Extract the (x, y) coordinate from the center of the cell holding the provided text.  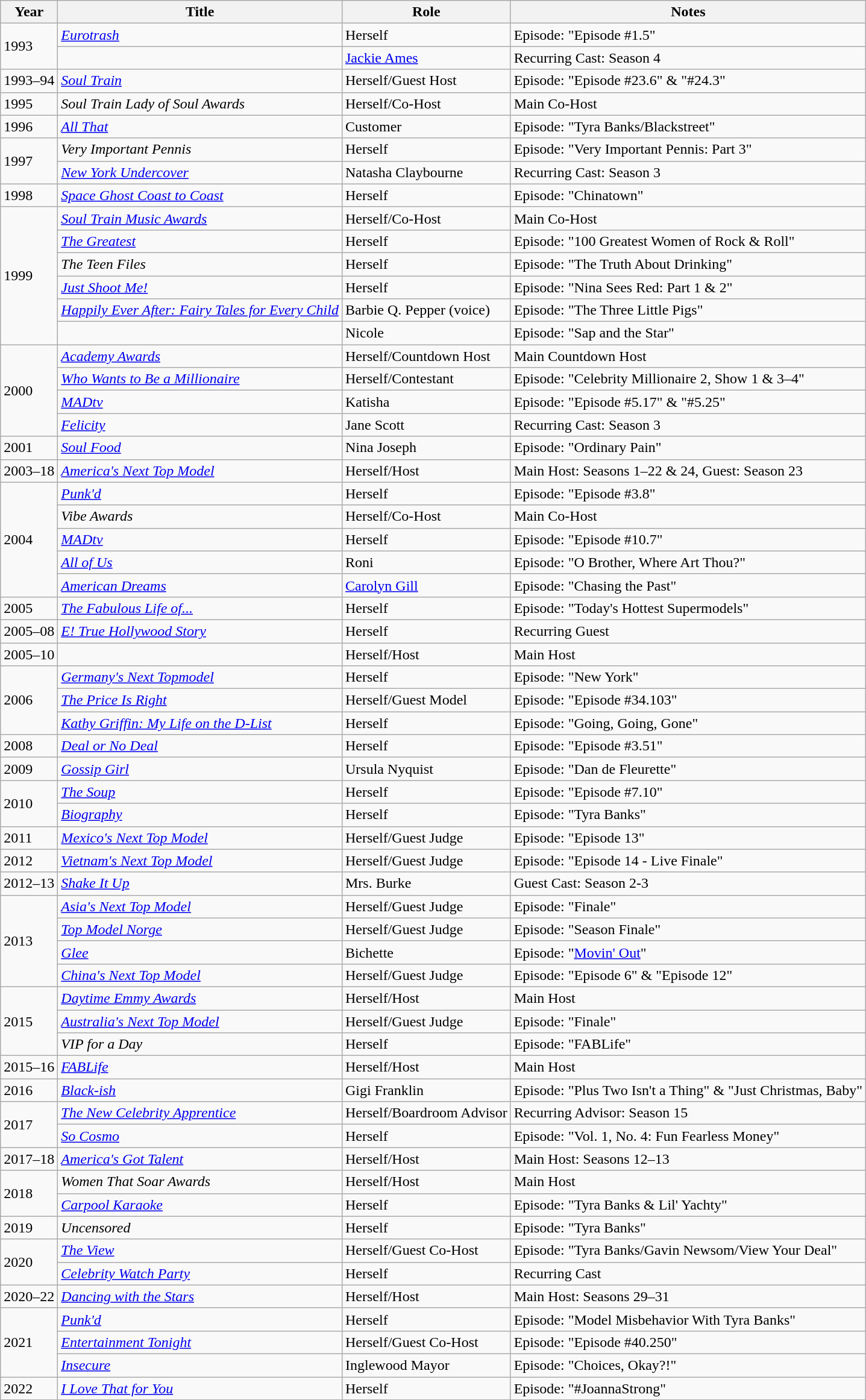
Episode: "Plus Two Isn't a Thing" & "Just Christmas, Baby" (688, 1090)
Nina Joseph (426, 448)
Episode: "Chasing the Past" (688, 585)
Recurring Cast: Season 4 (688, 58)
Episode: "Movin' Out" (688, 952)
America's Next Top Model (200, 471)
Celebrity Watch Party (200, 1273)
2013 (29, 941)
Main Countdown Host (688, 356)
Episode: "Episode #40.250" (688, 1342)
Daytime Emmy Awards (200, 998)
Episode: "Episode #5.17" & "#5.25" (688, 402)
Episode: "Chinatown" (688, 195)
2020–22 (29, 1296)
Vibe Awards (200, 516)
2012 (29, 861)
Inglewood Mayor (426, 1365)
2006 (29, 700)
All of Us (200, 562)
Top Model Norge (200, 929)
New York Undercover (200, 172)
America's Got Talent (200, 1159)
E! True Hollywood Story (200, 631)
Episode: "Vol. 1, No. 4: Fun Fearless Money" (688, 1136)
Herself/Countdown Host (426, 356)
1993–94 (29, 81)
Ursula Nyquist (426, 769)
Guest Cast: Season 2-3 (688, 884)
Episode: "100 Greatest Women of Rock & Roll" (688, 241)
Insecure (200, 1365)
Episode: "Choices, Okay?!" (688, 1365)
2003–18 (29, 471)
Herself/Contestant (426, 379)
2021 (29, 1342)
Australia's Next Top Model (200, 1022)
Main Host: Seasons 1–22 & 24, Guest: Season 23 (688, 471)
2001 (29, 448)
Episode: "Episode 13" (688, 838)
The Price Is Right (200, 700)
Title (200, 12)
Bichette (426, 952)
Germany's Next Topmodel (200, 677)
1993 (29, 46)
2005–10 (29, 654)
Episode: "The Three Little Pigs" (688, 310)
The Teen Files (200, 264)
The View (200, 1251)
2000 (29, 391)
Episode: "Sap and the Star" (688, 333)
Episode: "Very Important Pennis: Part 3" (688, 149)
Customer (426, 127)
2015–16 (29, 1067)
Uncensored (200, 1228)
Herself/Guest Model (426, 700)
2022 (29, 1388)
2020 (29, 1262)
Deal or No Deal (200, 746)
Jackie Ames (426, 58)
Episode: "Tyra Banks & Lil' Yachty" (688, 1205)
Recurring Advisor: Season 15 (688, 1113)
Notes (688, 12)
1999 (29, 275)
Soul Train Lady of Soul Awards (200, 104)
2016 (29, 1090)
The New Celebrity Apprentice (200, 1113)
2011 (29, 838)
Gossip Girl (200, 769)
Episode: "Celebrity Millionaire 2, Show 1 & 3–4" (688, 379)
Episode: "Dan de Fleurette" (688, 769)
Episode: "FABLife" (688, 1044)
2008 (29, 746)
Black-ish (200, 1090)
Kathy Griffin: My Life on the D-List (200, 723)
Herself/Boardroom Advisor (426, 1113)
Main Host: Seasons 12–13 (688, 1159)
Katisha (426, 402)
Recurring Cast (688, 1273)
2005 (29, 608)
Episode: "New York" (688, 677)
1997 (29, 161)
Glee (200, 952)
Dancing with the Stars (200, 1296)
Roni (426, 562)
Episode: "The Truth About Drinking" (688, 264)
Soul Food (200, 448)
Episode: "Episode #3.8" (688, 494)
Episode: "Episode #23.6" & "#24.3" (688, 81)
Carpool Karaoke (200, 1205)
Episode: "Episode #7.10" (688, 792)
1996 (29, 127)
Episode: "Going, Going, Gone" (688, 723)
The Soup (200, 792)
1998 (29, 195)
Episode: "Season Finale" (688, 929)
Mrs. Burke (426, 884)
Role (426, 12)
American Dreams (200, 585)
Soul Train Music Awards (200, 218)
Episode: "Episode 14 - Live Finale" (688, 861)
Herself/Guest Host (426, 81)
Episode: "Nina Sees Red: Part 1 & 2" (688, 287)
Just Shoot Me! (200, 287)
Biography (200, 815)
Episode: "Tyra Banks/Blackstreet" (688, 127)
The Greatest (200, 241)
Vietnam's Next Top Model (200, 861)
2017 (29, 1125)
I Love That for You (200, 1388)
Recurring Guest (688, 631)
Mexico's Next Top Model (200, 838)
Who Wants to Be a Millionaire (200, 379)
Eurotrash (200, 35)
Felicity (200, 425)
2005–08 (29, 631)
Asia's Next Top Model (200, 906)
Episode: "O Brother, Where Art Thou?" (688, 562)
Jane Scott (426, 425)
VIP for a Day (200, 1044)
Gigi Franklin (426, 1090)
2010 (29, 803)
Year (29, 12)
China's Next Top Model (200, 975)
Episode: "Today's Hottest Supermodels" (688, 608)
Episode: "Ordinary Pain" (688, 448)
Space Ghost Coast to Coast (200, 195)
So Cosmo (200, 1136)
Natasha Claybourne (426, 172)
Main Host: Seasons 29–31 (688, 1296)
2004 (29, 539)
Nicole (426, 333)
Carolyn Gill (426, 585)
Episode: "Model Misbehavior With Tyra Banks" (688, 1319)
Episode: "#JoannaStrong" (688, 1388)
Episode: "Episode #3.51" (688, 746)
2019 (29, 1228)
Episode: "Episode #10.7" (688, 539)
The Fabulous Life of... (200, 608)
Very Important Pennis (200, 149)
Barbie Q. Pepper (voice) (426, 310)
2009 (29, 769)
2015 (29, 1021)
Happily Ever After: Fairy Tales for Every Child (200, 310)
Episode: "Tyra Banks/Gavin Newsom/View Your Deal" (688, 1251)
2012–13 (29, 884)
Women That Soar Awards (200, 1182)
Academy Awards (200, 356)
Episode: "Episode 6" & "Episode 12" (688, 975)
Episode: "Episode #34.103" (688, 700)
FABLife (200, 1067)
All That (200, 127)
2018 (29, 1193)
2017–18 (29, 1159)
Soul Train (200, 81)
1995 (29, 104)
Shake It Up (200, 884)
Entertainment Tonight (200, 1342)
Episode: "Episode #1.5" (688, 35)
